Identify which cell holds the provided text, then report its (X, Y) central coordinate. 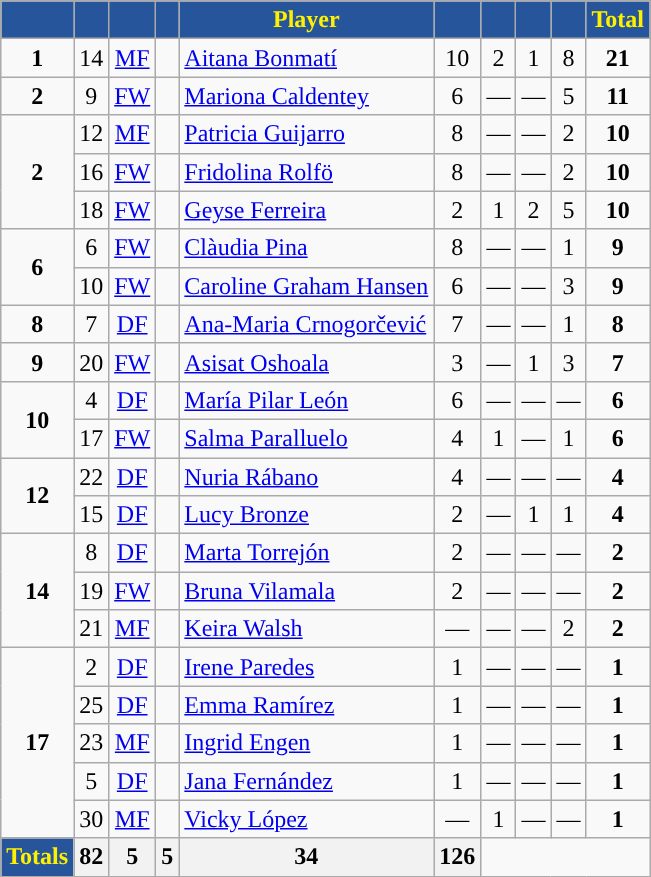
Lucy Bronze (306, 515)
Marta Torrejón (306, 553)
Player (306, 20)
Bruna Vilamala (306, 591)
30 (92, 819)
82 (92, 857)
20 (92, 362)
Ingrid Engen (306, 743)
Geyse Ferreira (306, 210)
23 (92, 743)
Aitana Bonmatí (306, 58)
34 (306, 857)
126 (458, 857)
Totals (38, 857)
19 (92, 591)
Keira Walsh (306, 629)
Nuria Rábano (306, 477)
Salma Paralluelo (306, 438)
María Pilar León (306, 400)
Caroline Graham Hansen (306, 286)
22 (92, 477)
Asisat Oshoala (306, 362)
Irene Paredes (306, 667)
Clàudia Pina (306, 248)
Fridolina Rolfö (306, 172)
Mariona Caldentey (306, 96)
Jana Fernández (306, 781)
Patricia Guijarro (306, 134)
Vicky López (306, 819)
16 (92, 172)
18 (92, 210)
Ana-Maria Crnogorčević (306, 324)
Emma Ramírez (306, 705)
15 (92, 515)
11 (618, 96)
25 (92, 705)
Total (618, 20)
